Pinpoint the cell where the given text exists, returning its (X, Y) midpoint coordinate. 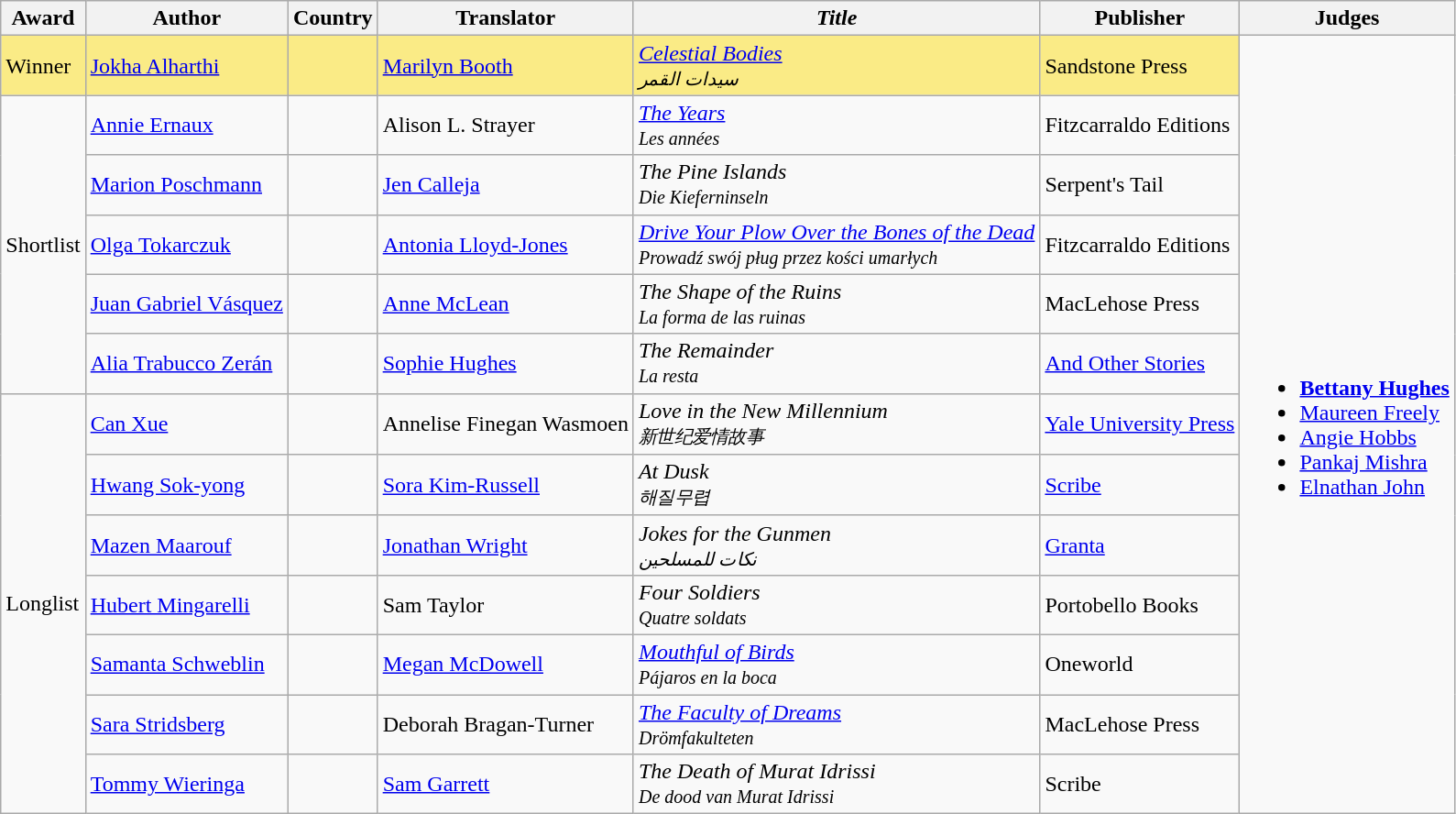
Serpent's Tail (1140, 185)
The Death of Murat IdrissiDe dood van Murat Idrissi (836, 785)
Shortlist (43, 244)
Bettany HughesMaureen FreelyAngie HobbsPankaj MishraElnathan John (1347, 425)
Deborah Bragan-Turner (506, 724)
The Pine IslandsDie Kieferninseln (836, 185)
Juan Gabriel Vásquez (187, 304)
Sandstone Press (1140, 66)
At Dusk해질무렵 (836, 486)
Winner (43, 66)
Oneworld (1140, 664)
Country (333, 18)
Samanta Schweblin (187, 664)
Longlist (43, 603)
Publisher (1140, 18)
And Other Stories (1140, 363)
Award (43, 18)
Marilyn Booth (506, 66)
Translator (506, 18)
Annie Ernaux (187, 125)
Hubert Mingarelli (187, 605)
Sam Garrett (506, 785)
Hwang Sok-yong (187, 486)
Jonathan Wright (506, 544)
Marion Poschmann (187, 185)
Can Xue (187, 423)
Sora Kim-Russell (506, 486)
The YearsLes années (836, 125)
Anne McLean (506, 304)
Antonia Lloyd-Jones (506, 244)
Megan McDowell (506, 664)
Sophie Hughes (506, 363)
Jokha Alharthi (187, 66)
Alia Trabucco Zerán (187, 363)
Olga Tokarczuk (187, 244)
Jokes for the Gunmenنكات للمسلحين (836, 544)
Title (836, 18)
Judges (1347, 18)
The Shape of the RuinsLa forma de las ruinas (836, 304)
Mazen Maarouf (187, 544)
Annelise Finegan Wasmoen (506, 423)
Celestial Bodiesسيدات القمر (836, 66)
Love in the New Millennium新世纪爱情故事 (836, 423)
Four SoldiersQuatre soldats (836, 605)
The RemainderLa resta (836, 363)
Portobello Books (1140, 605)
Author (187, 18)
Sara Stridsberg (187, 724)
Alison L. Strayer (506, 125)
Jen Calleja (506, 185)
Mouthful of BirdsPájaros en la boca (836, 664)
Sam Taylor (506, 605)
Granta (1140, 544)
Yale University Press (1140, 423)
Tommy Wieringa (187, 785)
The Faculty of DreamsDrömfakulteten (836, 724)
Drive Your Plow Over the Bones of the DeadProwadź swój pług przez kości umarłych (836, 244)
